Return the [x, y] coordinate for the center point of the cell that contains the specified text.  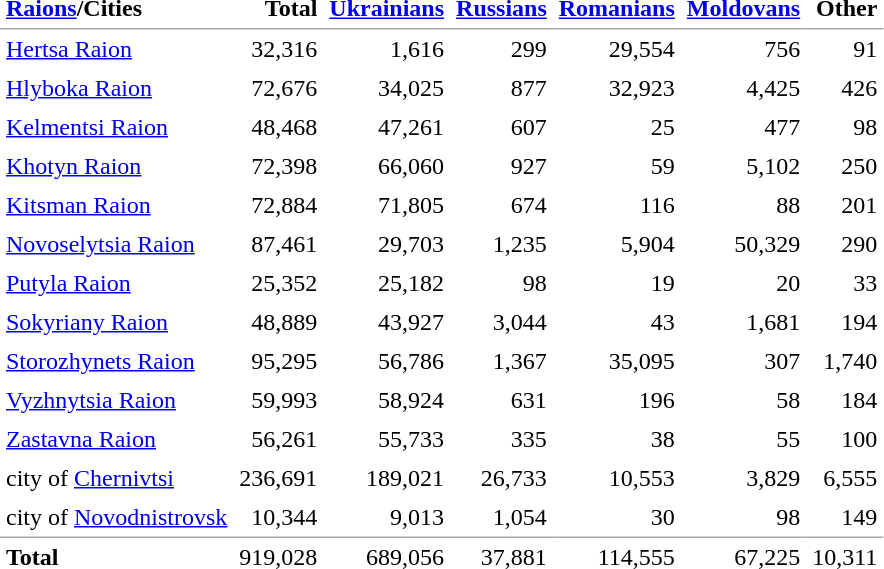
877 [502, 88]
631 [502, 400]
87,461 [278, 244]
20 [744, 284]
290 [844, 244]
25 [617, 128]
9,013 [386, 518]
Kelmentsi Raion [116, 128]
Storozhynets Raion [116, 362]
72,398 [278, 166]
335 [502, 440]
4,425 [744, 88]
25,182 [386, 284]
236,691 [278, 478]
100 [844, 440]
72,884 [278, 206]
59 [617, 166]
25,352 [278, 284]
30 [617, 518]
3,829 [744, 478]
1,740 [844, 362]
10,344 [278, 518]
250 [844, 166]
Putyla Raion [116, 284]
307 [744, 362]
1,367 [502, 362]
1,054 [502, 518]
59,993 [278, 400]
194 [844, 322]
149 [844, 518]
34,025 [386, 88]
33 [844, 284]
5,102 [744, 166]
Khotyn Raion [116, 166]
58,924 [386, 400]
189,021 [386, 478]
56,261 [278, 440]
Kitsman Raion [116, 206]
Sokyriany Raion [116, 322]
32,316 [278, 49]
426 [844, 88]
299 [502, 49]
674 [502, 206]
43 [617, 322]
48,468 [278, 128]
477 [744, 128]
38 [617, 440]
6,555 [844, 478]
66,060 [386, 166]
756 [744, 49]
47,261 [386, 128]
Novoselytsia Raion [116, 244]
116 [617, 206]
927 [502, 166]
3,044 [502, 322]
55 [744, 440]
58 [744, 400]
95,295 [278, 362]
29,554 [617, 49]
Vyzhnytsia Raion [116, 400]
607 [502, 128]
55,733 [386, 440]
26,733 [502, 478]
Zastavna Raion [116, 440]
50,329 [744, 244]
1,616 [386, 49]
88 [744, 206]
48,889 [278, 322]
city of Novodnistrovsk [116, 518]
43,927 [386, 322]
56,786 [386, 362]
91 [844, 49]
29,703 [386, 244]
1,235 [502, 244]
184 [844, 400]
72,676 [278, 88]
5,904 [617, 244]
32,923 [617, 88]
10,553 [617, 478]
Hlyboka Raion [116, 88]
201 [844, 206]
Hertsa Raion [116, 49]
196 [617, 400]
19 [617, 284]
1,681 [744, 322]
city of Chernivtsi [116, 478]
71,805 [386, 206]
35,095 [617, 362]
